Output the [x, y] coordinate of the center of the cell containing the given text.  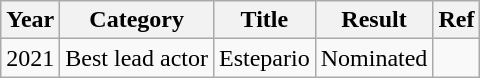
Title [264, 20]
Category [137, 20]
2021 [30, 58]
Result [374, 20]
Ref [456, 20]
Year [30, 20]
Estepario [264, 58]
Nominated [374, 58]
Best lead actor [137, 58]
